Search for the cell housing the specified text and yield its [x, y] center coordinate. 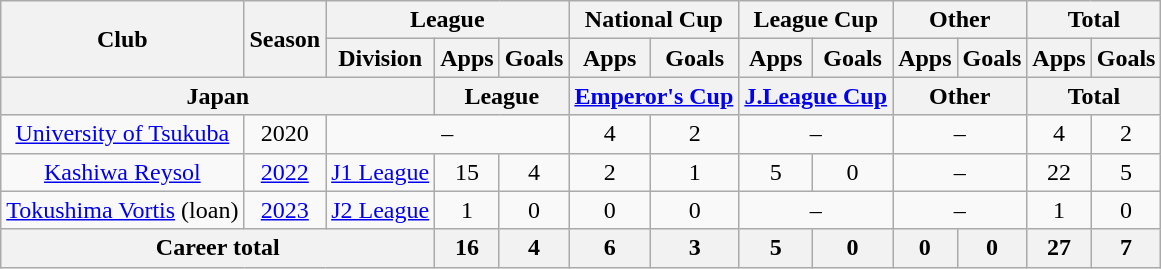
J2 League [380, 210]
League Cup [816, 20]
2022 [285, 172]
3 [694, 248]
J.League Cup [816, 96]
7 [1126, 248]
27 [1059, 248]
Division [380, 58]
J1 League [380, 172]
National Cup [654, 20]
6 [610, 248]
22 [1059, 172]
15 [467, 172]
Tokushima Vortis (loan) [122, 210]
Season [285, 39]
2020 [285, 134]
16 [467, 248]
Club [122, 39]
Kashiwa Reysol [122, 172]
Emperor's Cup [654, 96]
2023 [285, 210]
University of Tsukuba [122, 134]
Career total [218, 248]
Japan [218, 96]
